Locate the cell with the specified text and output its (x, y) center coordinate. 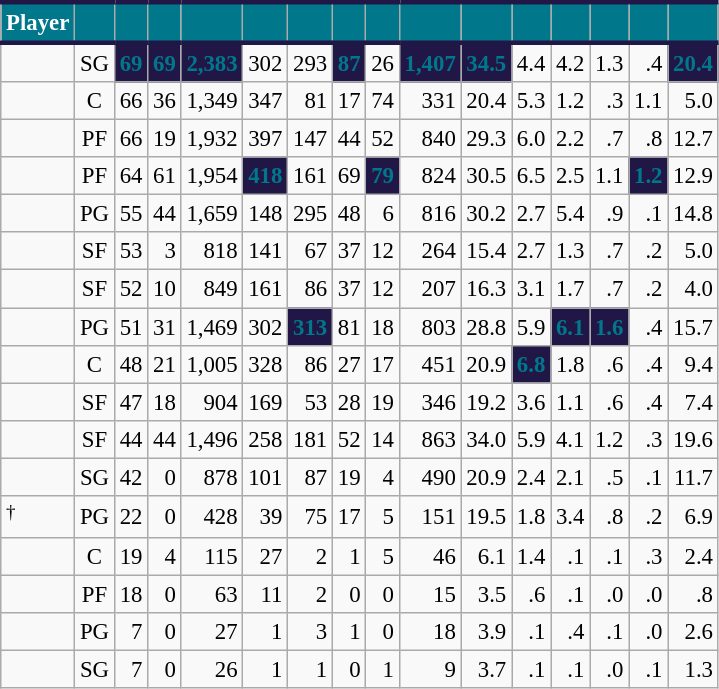
347 (266, 101)
Player (38, 22)
169 (266, 402)
79 (382, 176)
863 (430, 439)
3.9 (486, 632)
1,469 (212, 327)
151 (430, 517)
61 (164, 176)
11 (266, 594)
4.0 (693, 289)
7.4 (693, 402)
14.8 (693, 214)
264 (430, 251)
1.6 (610, 327)
4.1 (570, 439)
34.0 (486, 439)
490 (430, 477)
418 (266, 176)
.5 (610, 477)
6.5 (532, 176)
207 (430, 289)
328 (266, 364)
10 (164, 289)
1.4 (532, 557)
3.5 (486, 594)
39 (266, 517)
849 (212, 289)
1,659 (212, 214)
4.4 (532, 62)
74 (382, 101)
2.2 (570, 139)
46 (430, 557)
75 (310, 517)
148 (266, 214)
47 (130, 402)
15 (430, 594)
331 (430, 101)
840 (430, 139)
904 (212, 402)
9 (430, 670)
803 (430, 327)
6 (382, 214)
2.1 (570, 477)
19.6 (693, 439)
1,496 (212, 439)
31 (164, 327)
14 (382, 439)
22 (130, 517)
.9 (610, 214)
5.3 (532, 101)
3.6 (532, 402)
2.6 (693, 632)
295 (310, 214)
36 (164, 101)
101 (266, 477)
816 (430, 214)
11.7 (693, 477)
1.7 (570, 289)
5.4 (570, 214)
3.1 (532, 289)
818 (212, 251)
4.2 (570, 62)
1,932 (212, 139)
1,005 (212, 364)
3.7 (486, 670)
12.9 (693, 176)
55 (130, 214)
1,954 (212, 176)
64 (130, 176)
258 (266, 439)
28 (348, 402)
428 (212, 517)
147 (310, 139)
30.2 (486, 214)
19.2 (486, 402)
346 (430, 402)
9.4 (693, 364)
28.8 (486, 327)
3.4 (570, 517)
63 (212, 594)
1,407 (430, 62)
1,349 (212, 101)
181 (310, 439)
15.7 (693, 327)
6.9 (693, 517)
21 (164, 364)
2.5 (570, 176)
51 (130, 327)
12.7 (693, 139)
878 (212, 477)
15.4 (486, 251)
141 (266, 251)
67 (310, 251)
6.0 (532, 139)
42 (130, 477)
6.8 (532, 364)
115 (212, 557)
34.5 (486, 62)
† (38, 517)
293 (310, 62)
16.3 (486, 289)
824 (430, 176)
2,383 (212, 62)
29.3 (486, 139)
451 (430, 364)
397 (266, 139)
30.5 (486, 176)
19.5 (486, 517)
313 (310, 327)
